Return (X, Y) of the center of cell containing provided text 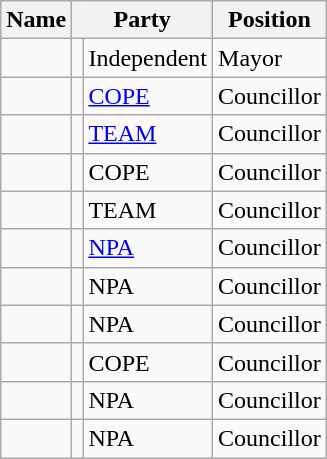
Independent (148, 58)
Name (36, 20)
Mayor (270, 58)
Position (270, 20)
Party (142, 20)
